Pinpoint the cell where the given text exists, returning its [x, y] midpoint coordinate. 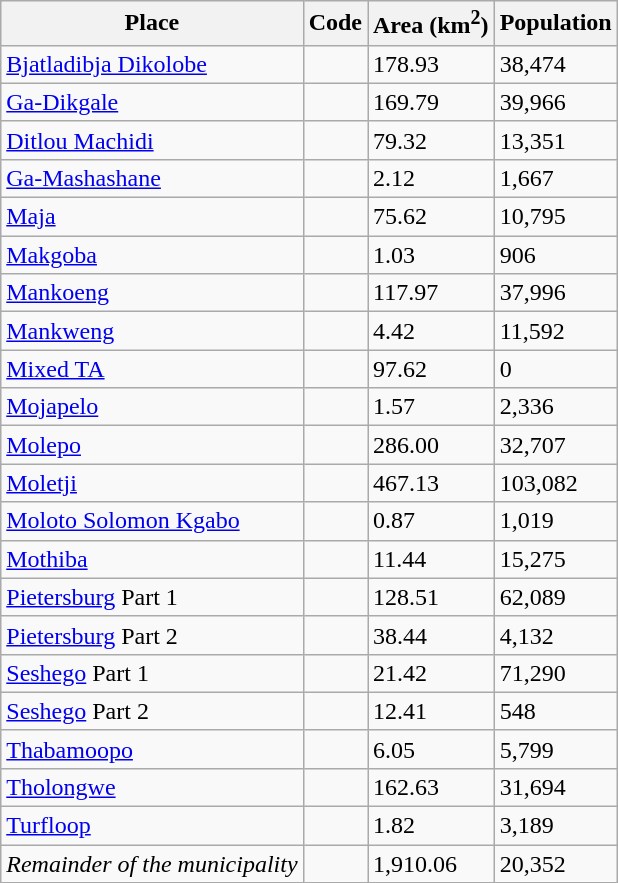
117.97 [432, 293]
37,996 [556, 293]
2.12 [432, 178]
12.41 [432, 711]
4,132 [556, 635]
75.62 [432, 217]
1.57 [432, 407]
15,275 [556, 559]
Turfloop [152, 826]
2,336 [556, 407]
4.42 [432, 331]
1,910.06 [432, 864]
Thabamoopo [152, 749]
Mankweng [152, 331]
38.44 [432, 635]
1.82 [432, 826]
62,089 [556, 597]
32,707 [556, 445]
5,799 [556, 749]
Population [556, 24]
467.13 [432, 483]
Seshego Part 2 [152, 711]
Ga-Mashashane [152, 178]
11,592 [556, 331]
Mothiba [152, 559]
Makgoba [152, 255]
Molepo [152, 445]
Mixed TA [152, 369]
286.00 [432, 445]
906 [556, 255]
79.32 [432, 140]
6.05 [432, 749]
3,189 [556, 826]
Bjatladibja Dikolobe [152, 64]
0.87 [432, 521]
1,667 [556, 178]
Pietersburg Part 2 [152, 635]
39,966 [556, 102]
Tholongwe [152, 787]
Remainder of the municipality [152, 864]
Ga-Dikgale [152, 102]
20,352 [556, 864]
162.63 [432, 787]
Area (km2) [432, 24]
178.93 [432, 64]
548 [556, 711]
71,290 [556, 673]
21.42 [432, 673]
38,474 [556, 64]
103,082 [556, 483]
1.03 [432, 255]
169.79 [432, 102]
Maja [152, 217]
13,351 [556, 140]
Moloto Solomon Kgabo [152, 521]
31,694 [556, 787]
Moletji [152, 483]
10,795 [556, 217]
Mojapelo [152, 407]
Place [152, 24]
Code [335, 24]
1,019 [556, 521]
Ditlou Machidi [152, 140]
Pietersburg Part 1 [152, 597]
11.44 [432, 559]
0 [556, 369]
Seshego Part 1 [152, 673]
Mankoeng [152, 293]
128.51 [432, 597]
97.62 [432, 369]
